Extract the (x, y) coordinate from the center of the cell holding the provided text.  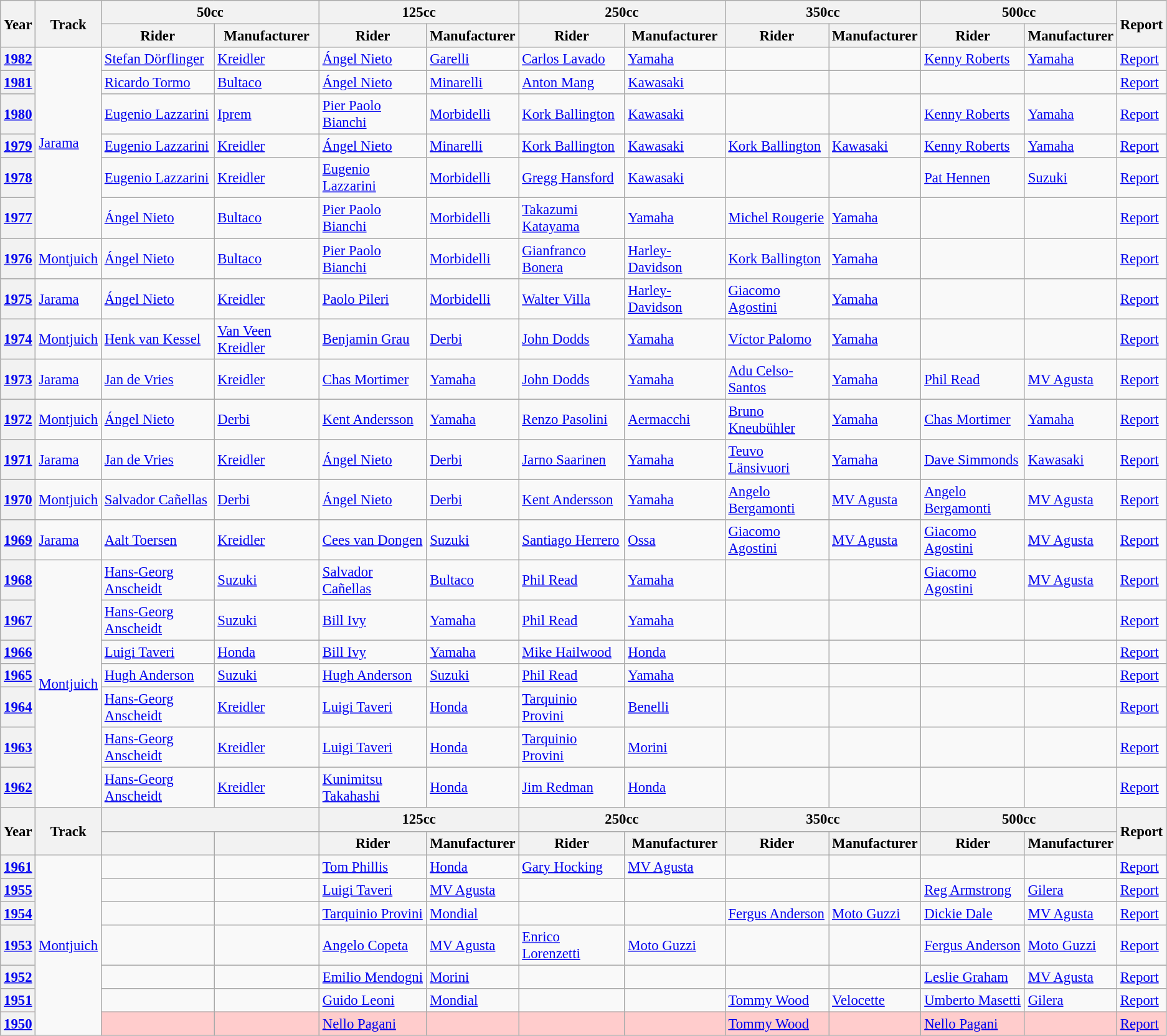
Guido Leoni (372, 1001)
1955 (18, 890)
Kunimitsu Takahashi (372, 788)
Umberto Masetti (973, 1001)
Takazumi Katayama (572, 218)
1966 (18, 652)
1963 (18, 747)
Angelo Copeta (372, 945)
Pat Hennen (973, 178)
1969 (18, 540)
Gregg Hansford (572, 178)
1972 (18, 420)
Aermacchi (675, 420)
Cees van Dongen (372, 540)
Paolo Pileri (372, 299)
1950 (18, 1024)
Velocette (875, 1001)
1961 (18, 867)
1977 (18, 218)
Ricardo Tormo (158, 83)
Dickie Dale (973, 913)
1951 (18, 1001)
Henk van Kessel (158, 339)
Iprem (267, 115)
Bruno Kneubühler (777, 420)
Gary Hocking (572, 867)
1970 (18, 499)
Santiago Herrero (572, 540)
1975 (18, 299)
Dave Simmonds (973, 459)
1965 (18, 676)
1953 (18, 945)
1967 (18, 620)
1952 (18, 977)
Mike Hailwood (572, 652)
Reg Armstrong (973, 890)
Carlos Lavado (572, 59)
Michel Rougerie (777, 218)
1978 (18, 178)
1976 (18, 259)
Víctor Palomo (777, 339)
1979 (18, 146)
1973 (18, 379)
Tom Phillis (372, 867)
1962 (18, 788)
Enrico Lorenzetti (572, 945)
1980 (18, 115)
Adu Celso-Santos (777, 379)
Leslie Graham (973, 977)
Emilio Mendogni (372, 977)
Aalt Toersen (158, 540)
1964 (18, 707)
Renzo Pasolini (572, 420)
Jim Redman (572, 788)
Ossa (675, 540)
Walter Villa (572, 299)
Garelli (473, 59)
Benjamin Grau (372, 339)
Jarno Saarinen (572, 459)
Teuvo Länsivuori (777, 459)
1974 (18, 339)
1968 (18, 580)
Van Veen Kreidler (267, 339)
50cc (210, 12)
Stefan Dörflinger (158, 59)
Anton Mang (572, 83)
1954 (18, 913)
Benelli (675, 707)
Gianfranco Bonera (572, 259)
1971 (18, 459)
1981 (18, 83)
1982 (18, 59)
